From the cell containing the given text, extract its center point as [x, y] coordinate. 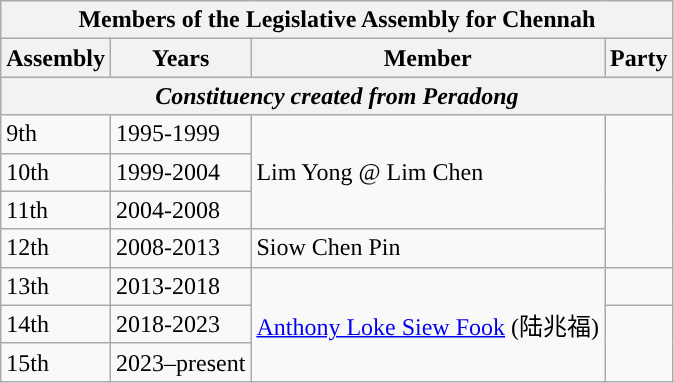
1999-2004 [180, 172]
2023–present [180, 362]
Lim Yong @ Lim Chen [428, 172]
11th [56, 210]
10th [56, 172]
13th [56, 286]
Constituency created from Peradong [337, 96]
14th [56, 324]
Years [180, 58]
2008-2013 [180, 248]
Assembly [56, 58]
Siow Chen Pin [428, 248]
Members of the Legislative Assembly for Chennah [337, 20]
Anthony Loke Siew Fook (陆兆福) [428, 324]
2004-2008 [180, 210]
Member [428, 58]
2018-2023 [180, 324]
9th [56, 134]
1995-1999 [180, 134]
15th [56, 362]
Party [639, 58]
12th [56, 248]
2013-2018 [180, 286]
